Output the [x, y] coordinate of the center of the cell containing the given text.  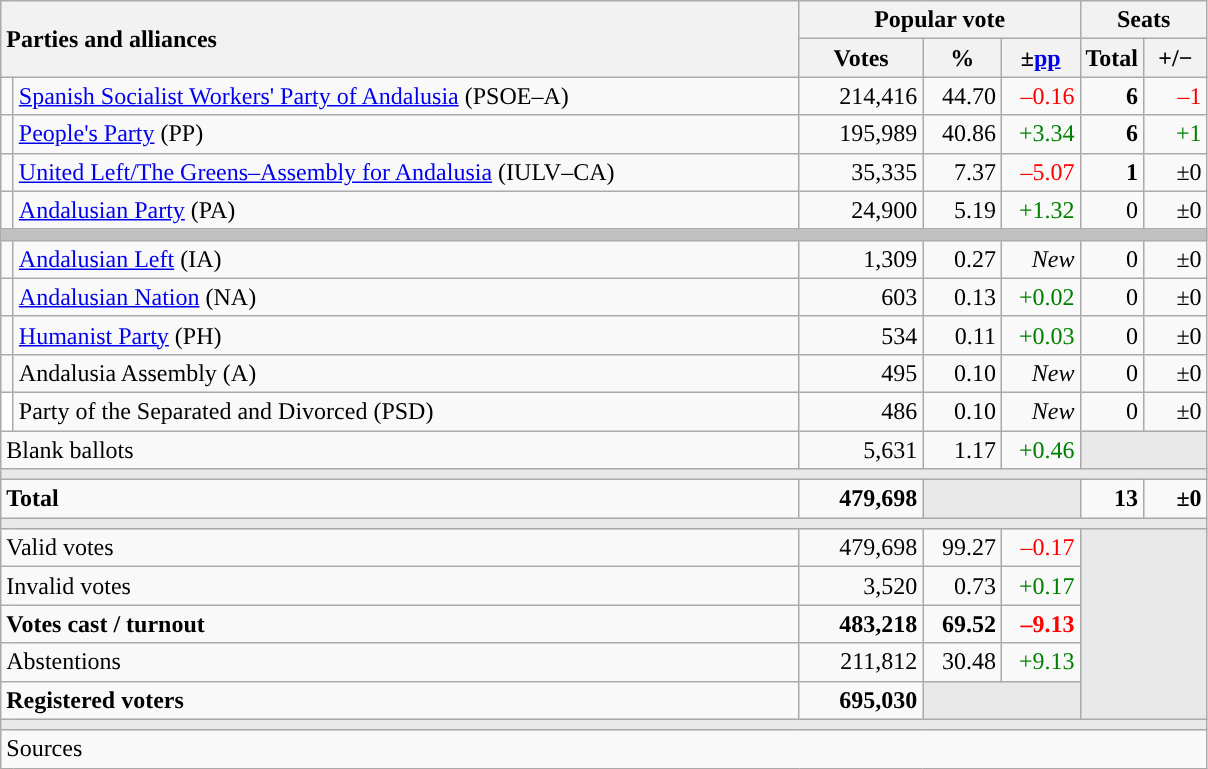
0.11 [962, 335]
1 [1112, 172]
Invalid votes [400, 586]
695,030 [861, 700]
–5.07 [1040, 172]
1,309 [861, 259]
35,335 [861, 172]
0.27 [962, 259]
Andalusian Party (PA) [406, 210]
13 [1112, 499]
People's Party (PP) [406, 134]
Party of the Separated and Divorced (PSD) [406, 411]
Spanish Socialist Workers' Party of Andalusia (PSOE–A) [406, 96]
Abstentions [400, 662]
–0.17 [1040, 548]
195,989 [861, 134]
Seats [1144, 20]
Sources [604, 749]
% [962, 58]
+1.32 [1040, 210]
Andalusian Left (IA) [406, 259]
Popular vote [940, 20]
69.52 [962, 624]
–1 [1176, 96]
+0.03 [1040, 335]
99.27 [962, 548]
+0.02 [1040, 297]
Valid votes [400, 548]
5.19 [962, 210]
3,520 [861, 586]
±pp [1040, 58]
0.73 [962, 586]
+9.13 [1040, 662]
603 [861, 297]
5,631 [861, 449]
Andalusian Nation (NA) [406, 297]
534 [861, 335]
–9.13 [1040, 624]
+1 [1176, 134]
+0.46 [1040, 449]
30.48 [962, 662]
486 [861, 411]
24,900 [861, 210]
+0.17 [1040, 586]
1.17 [962, 449]
Registered voters [400, 700]
United Left/The Greens–Assembly for Andalusia (IULV–CA) [406, 172]
0.13 [962, 297]
7.37 [962, 172]
Votes [861, 58]
214,416 [861, 96]
Humanist Party (PH) [406, 335]
483,218 [861, 624]
–0.16 [1040, 96]
40.86 [962, 134]
+3.34 [1040, 134]
44.70 [962, 96]
Votes cast / turnout [400, 624]
211,812 [861, 662]
Parties and alliances [400, 39]
Blank ballots [400, 449]
495 [861, 373]
+/− [1176, 58]
Andalusia Assembly (A) [406, 373]
